From the cell containing the given text, extract its center point as (X, Y) coordinate. 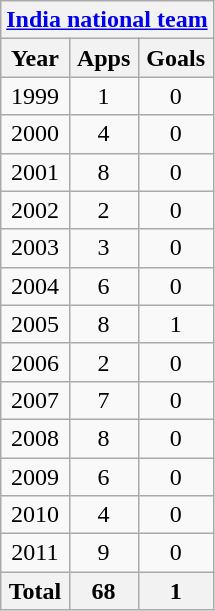
2007 (35, 400)
2000 (35, 134)
3 (104, 248)
1999 (35, 96)
Apps (104, 58)
9 (104, 553)
Goals (176, 58)
7 (104, 400)
2009 (35, 477)
2010 (35, 515)
Year (35, 58)
2011 (35, 553)
2004 (35, 286)
68 (104, 591)
2005 (35, 324)
India national team (107, 20)
2008 (35, 438)
2002 (35, 210)
2006 (35, 362)
2001 (35, 172)
2003 (35, 248)
Total (35, 591)
